Locate the cell with the specified text and output its (X, Y) center coordinate. 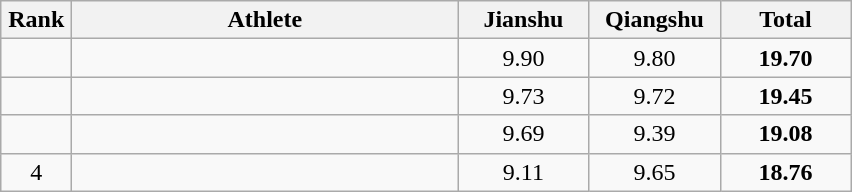
Total (786, 20)
Rank (36, 20)
4 (36, 172)
9.65 (654, 172)
9.11 (524, 172)
19.70 (786, 58)
9.90 (524, 58)
19.45 (786, 96)
9.73 (524, 96)
Qiangshu (654, 20)
18.76 (786, 172)
9.69 (524, 134)
9.72 (654, 96)
9.80 (654, 58)
Athlete (265, 20)
Jianshu (524, 20)
9.39 (654, 134)
19.08 (786, 134)
